Output the (x, y) coordinate of the center of the cell containing the given text.  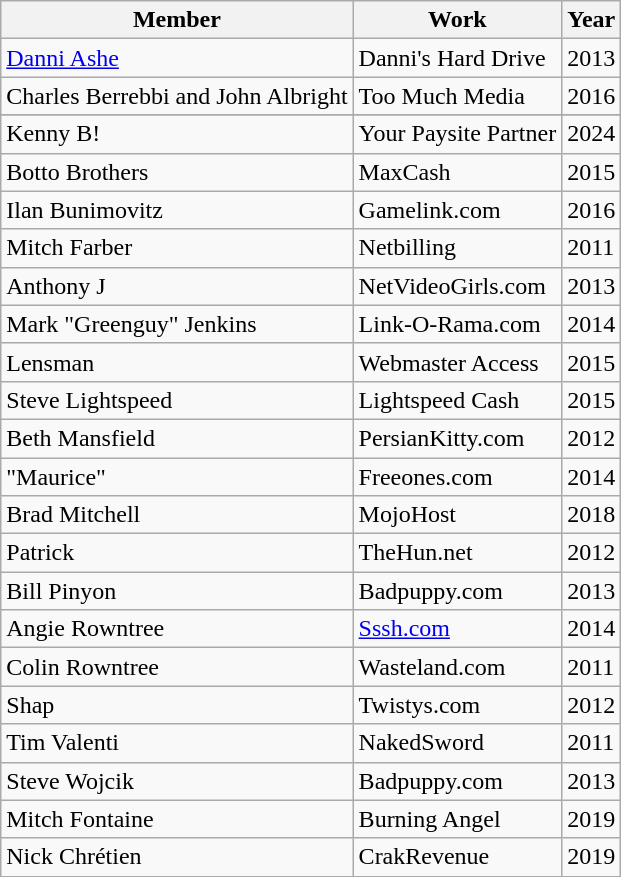
Botto Brothers (177, 172)
Netbilling (458, 248)
Mitch Farber (177, 248)
Nick Chrétien (177, 857)
Steve Wojcik (177, 781)
Brad Mitchell (177, 515)
Patrick (177, 553)
MojoHost (458, 515)
Member (177, 20)
Danni Ashe (177, 58)
Your Paysite Partner (458, 134)
Wasteland.com (458, 667)
Charles Berrebbi and John Albright (177, 96)
PersianKitty.com (458, 438)
Danni's Hard Drive (458, 58)
Lensman (177, 362)
Lightspeed Cash (458, 400)
"Maurice" (177, 477)
Twistys.com (458, 705)
Beth Mansfield (177, 438)
Anthony J (177, 286)
Bill Pinyon (177, 591)
Ilan Bunimovitz (177, 210)
TheHun.net (458, 553)
2018 (592, 515)
Shap (177, 705)
Freeones.com (458, 477)
Burning Angel (458, 819)
Mark "Greenguy" Jenkins (177, 324)
NakedSword (458, 743)
MaxCash (458, 172)
Mitch Fontaine (177, 819)
Angie Rowntree (177, 629)
Tim Valenti (177, 743)
Too Much Media (458, 96)
Kenny B! (177, 134)
Link-O-Rama.com (458, 324)
Steve Lightspeed (177, 400)
Colin Rowntree (177, 667)
Gamelink.com (458, 210)
Sssh.com (458, 629)
Year (592, 20)
CrakRevenue (458, 857)
Webmaster Access (458, 362)
NetVideoGirls.com (458, 286)
Work (458, 20)
2024 (592, 134)
